Return [x, y] of the center of cell containing provided text 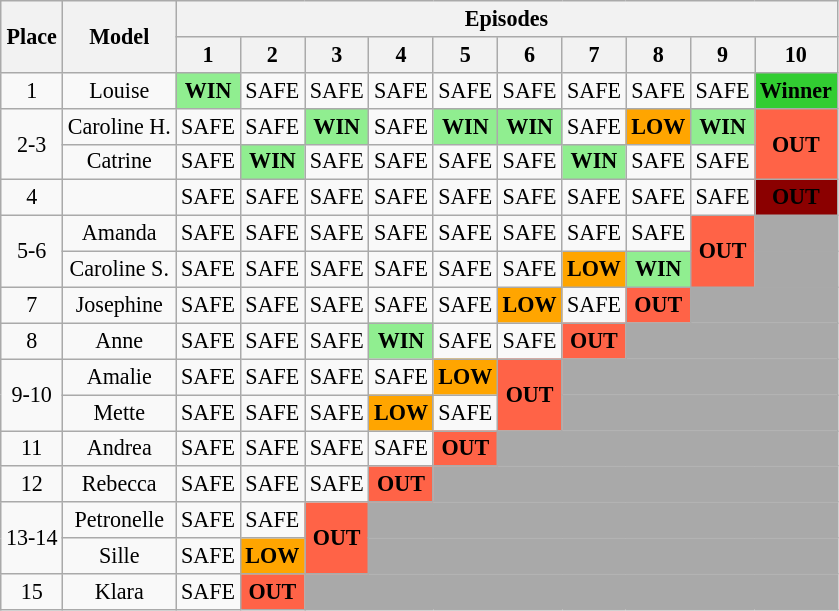
Sille [120, 556]
Klara [120, 591]
11 [32, 448]
Winner [796, 90]
Caroline S. [120, 269]
Amanda [120, 233]
13-14 [32, 538]
Josephine [120, 305]
Louise [120, 90]
Rebecca [120, 484]
Petronelle [120, 520]
10 [796, 54]
Catrine [120, 162]
12 [32, 484]
9-10 [32, 395]
3 [337, 54]
Mette [120, 412]
9 [722, 54]
5-6 [32, 251]
Place [32, 36]
Model [120, 36]
5 [465, 54]
Episodes [506, 18]
15 [32, 591]
Anne [120, 341]
Amalie [120, 377]
2-3 [32, 144]
Andrea [120, 448]
Caroline H. [120, 126]
2 [272, 54]
6 [529, 54]
